Extract the (X, Y) coordinate from the center of the cell holding the provided text.  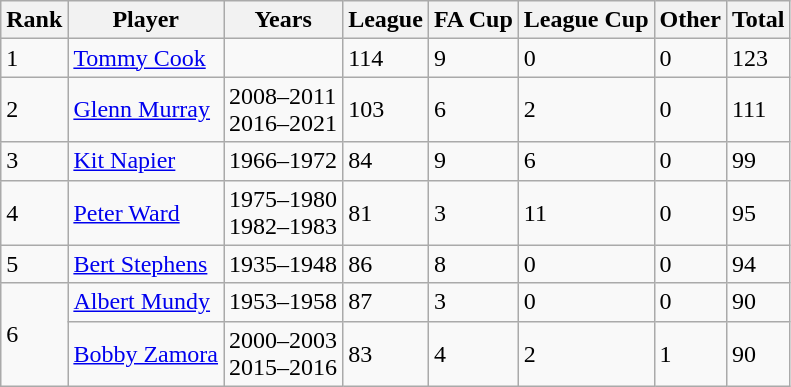
Total (758, 20)
11 (586, 212)
2008–20112016–2021 (284, 110)
2000–20032015–2016 (284, 354)
84 (386, 161)
95 (758, 212)
83 (386, 354)
8 (473, 264)
111 (758, 110)
1935–1948 (284, 264)
103 (386, 110)
Kit Napier (146, 161)
Peter Ward (146, 212)
League Cup (586, 20)
99 (758, 161)
1966–1972 (284, 161)
League (386, 20)
81 (386, 212)
Bobby Zamora (146, 354)
123 (758, 58)
Years (284, 20)
Other (690, 20)
Player (146, 20)
Rank (34, 20)
87 (386, 302)
86 (386, 264)
Glenn Murray (146, 110)
114 (386, 58)
94 (758, 264)
1953–1958 (284, 302)
5 (34, 264)
Albert Mundy (146, 302)
Tommy Cook (146, 58)
Bert Stephens (146, 264)
1975–19801982–1983 (284, 212)
FA Cup (473, 20)
